Locate the cell with the specified text and output its [X, Y] center coordinate. 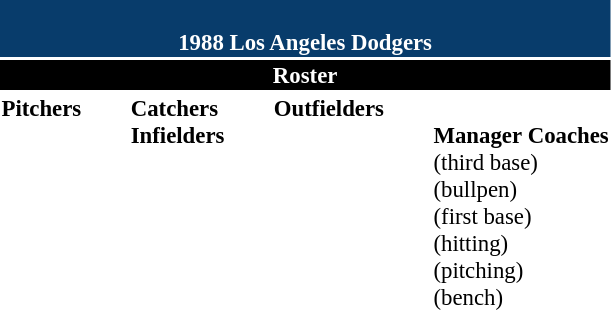
1988 Los Angeles Dodgers [305, 28]
Roster [305, 75]
